Extract the (x, y) coordinate from the center of the cell holding the provided text.  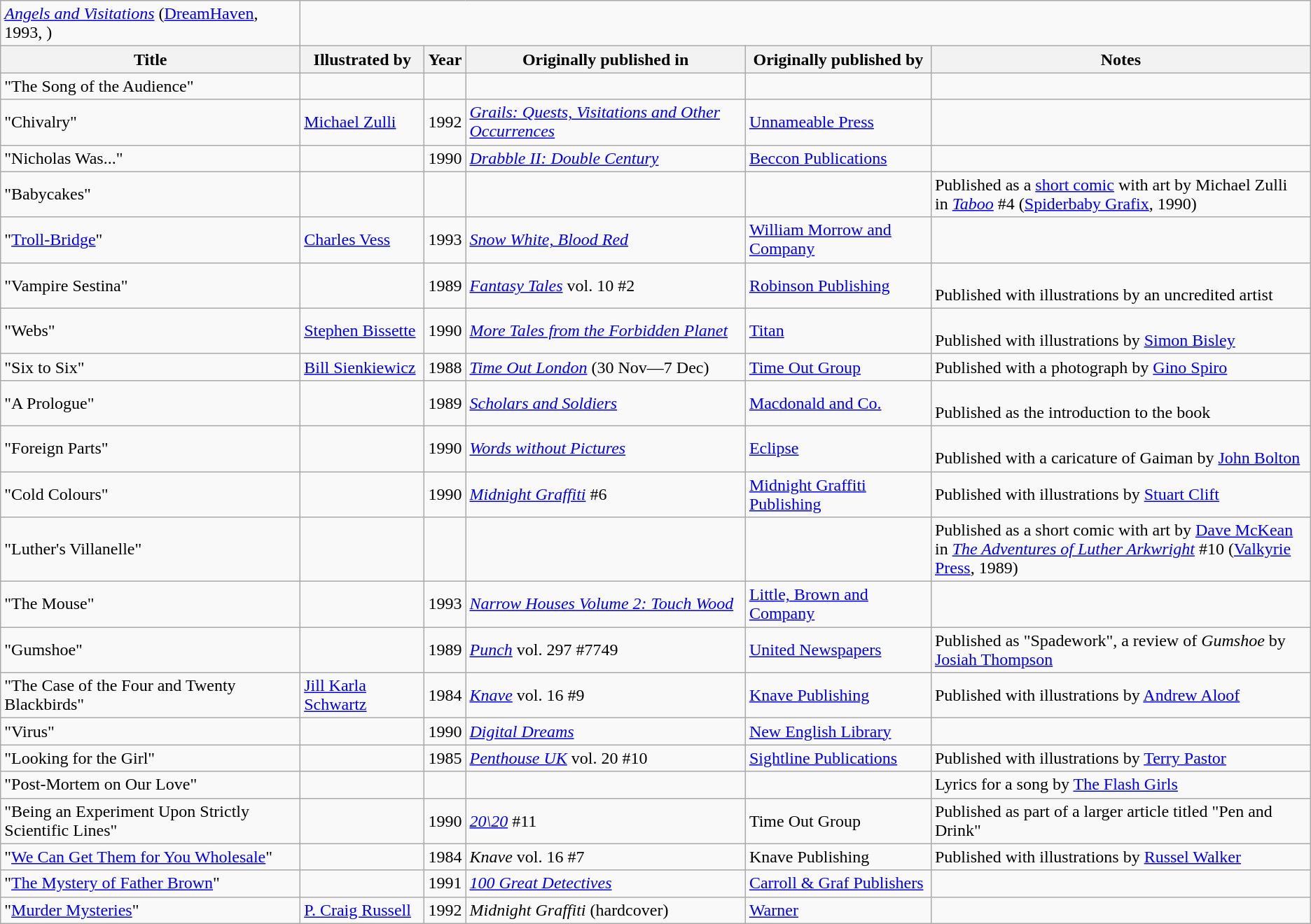
Published with a caricature of Gaiman by John Bolton (1121, 448)
Michael Zulli (363, 122)
United Newspapers (838, 650)
Originally published in (605, 59)
Midnight Graffiti (hardcover) (605, 910)
Warner (838, 910)
"Vampire Sestina" (151, 286)
"Luther's Villanelle" (151, 549)
Published with illustrations by Terry Pastor (1121, 758)
Title (151, 59)
Published as a short comic with art by Michael Zulliin Taboo #4 (Spiderbaby Grafix, 1990) (1121, 195)
Year (445, 59)
Robinson Publishing (838, 286)
Fantasy Tales vol. 10 #2 (605, 286)
1991 (445, 883)
"The Mystery of Father Brown" (151, 883)
Narrow Houses Volume 2: Touch Wood (605, 605)
"Chivalry" (151, 122)
"The Song of the Audience" (151, 86)
Published with a photograph by Gino Spiro (1121, 367)
Penthouse UK vol. 20 #10 (605, 758)
Punch vol. 297 #7749 (605, 650)
Time Out London (30 Nov—7 Dec) (605, 367)
More Tales from the Forbidden Planet (605, 330)
Jill Karla Schwartz (363, 696)
100 Great Detectives (605, 883)
1988 (445, 367)
Little, Brown and Company (838, 605)
William Morrow and Company (838, 239)
"Gumshoe" (151, 650)
"Post-Mortem on Our Love" (151, 785)
Grails: Quests, Visitations and Other Occurrences (605, 122)
"We Can Get Them for You Wholesale" (151, 857)
Published as part of a larger article titled "Pen and Drink" (1121, 820)
Snow White, Blood Red (605, 239)
Published with illustrations by an uncredited artist (1121, 286)
"Troll-Bridge" (151, 239)
"Being an Experiment Upon Strictly Scientific Lines" (151, 820)
Published as "Spadework", a review of Gumshoe by Josiah Thompson (1121, 650)
Published with illustrations by Russel Walker (1121, 857)
P. Craig Russell (363, 910)
Carroll & Graf Publishers (838, 883)
Drabble II: Double Century (605, 158)
Illustrated by (363, 59)
"The Mouse" (151, 605)
Digital Dreams (605, 731)
Scholars and Soldiers (605, 403)
Midnight Graffiti #6 (605, 494)
Eclipse (838, 448)
1985 (445, 758)
Stephen Bissette (363, 330)
Midnight Graffiti Publishing (838, 494)
Charles Vess (363, 239)
Published as a short comic with art by Dave McKeanin The Adventures of Luther Arkwright #10 (Valkyrie Press, 1989) (1121, 549)
"Babycakes" (151, 195)
"Nicholas Was..." (151, 158)
Lyrics for a song by The Flash Girls (1121, 785)
Published with illustrations by Stuart Clift (1121, 494)
Angels and Visitations (DreamHaven, 1993, ) (151, 24)
"A Prologue" (151, 403)
Unnameable Press (838, 122)
Published with illustrations by Andrew Aloof (1121, 696)
"Cold Colours" (151, 494)
Originally published by (838, 59)
Knave vol. 16 #9 (605, 696)
"Virus" (151, 731)
"The Case of the Four and Twenty Blackbirds" (151, 696)
"Six to Six" (151, 367)
Words without Pictures (605, 448)
Titan (838, 330)
"Webs" (151, 330)
"Murder Mysteries" (151, 910)
Bill Sienkiewicz (363, 367)
Published with illustrations by Simon Bisley (1121, 330)
"Foreign Parts" (151, 448)
Notes (1121, 59)
"Looking for the Girl" (151, 758)
20\20 #11 (605, 820)
Knave vol. 16 #7 (605, 857)
Macdonald and Co. (838, 403)
Sightline Publications (838, 758)
New English Library (838, 731)
Beccon Publications (838, 158)
Published as the introduction to the book (1121, 403)
